Return the (X, Y) coordinate for the center point of the cell that contains the specified text.  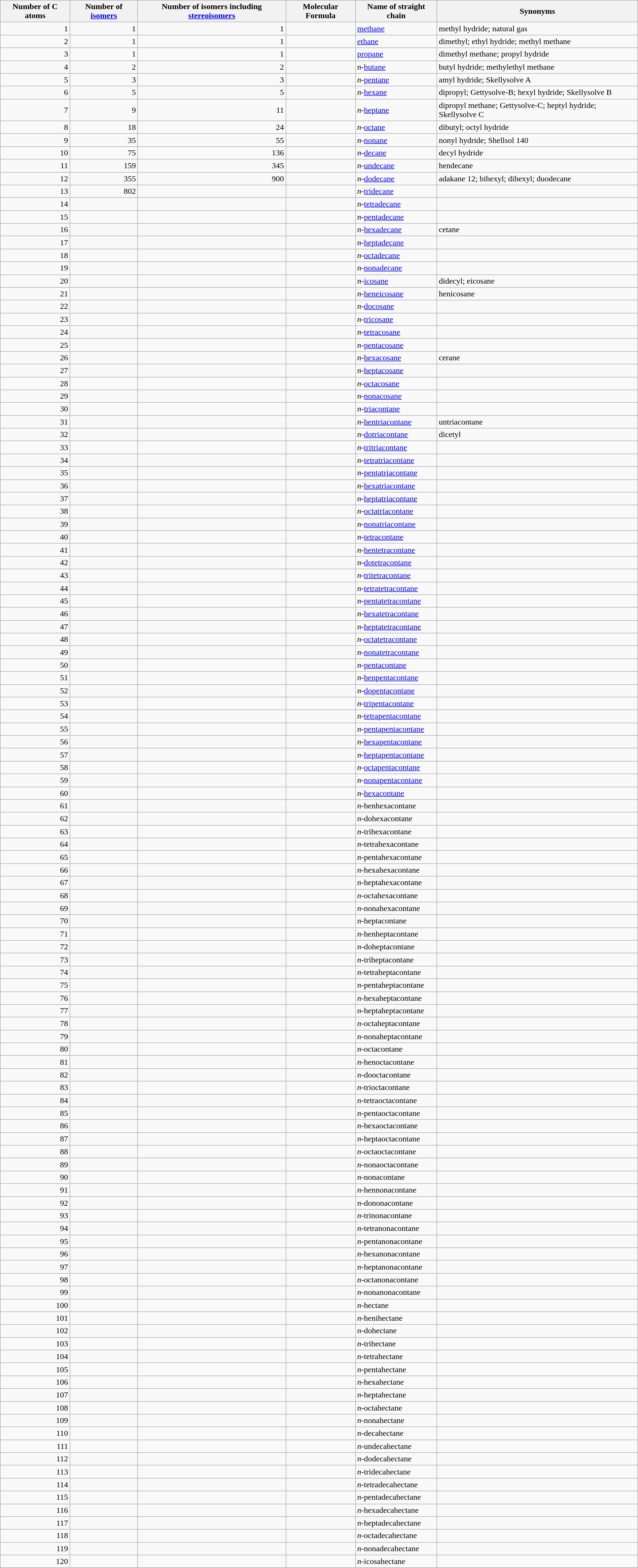
48 (35, 640)
27 (35, 370)
92 (35, 1203)
didecyl; eicosane (538, 281)
51 (35, 678)
38 (35, 511)
85 (35, 1113)
54 (35, 716)
n-dooctacontane (396, 1075)
105 (35, 1369)
n-hexatetracontane (396, 614)
111 (35, 1446)
n-tridecane (396, 191)
32 (35, 435)
n-undecane (396, 166)
n-heptapentacontane (396, 755)
56 (35, 742)
44 (35, 588)
n-octane (396, 127)
n-octacontane (396, 1049)
355 (104, 179)
60 (35, 793)
n-octadecahectane (396, 1536)
n-hexaoctacontane (396, 1126)
n-octahexacontane (396, 896)
28 (35, 383)
n-nonatriacontane (396, 524)
n-dopentacontane (396, 691)
n-tetraheptacontane (396, 972)
22 (35, 306)
n-nonaheptacontane (396, 1036)
113 (35, 1472)
13 (35, 191)
n-hexapentacontane (396, 742)
propane (396, 54)
n-pentatetracontane (396, 601)
79 (35, 1036)
37 (35, 499)
n-nonacosane (396, 396)
19 (35, 268)
n-heptahexacontane (396, 883)
n-trihectane (396, 1344)
n-octacosane (396, 383)
6 (35, 93)
n-hexaheptacontane (396, 998)
untriacontane (538, 422)
henicosane (538, 294)
112 (35, 1459)
76 (35, 998)
93 (35, 1216)
ethane (396, 41)
n-heptatetracontane (396, 627)
8 (35, 127)
n-henpentacontane (396, 678)
n-octatetracontane (396, 640)
78 (35, 1024)
16 (35, 230)
n-pentahectane (396, 1369)
40 (35, 537)
dicetyl (538, 435)
n-heptaoctacontane (396, 1139)
amyl hydride; Skellysolve A (538, 80)
n-tetranonacontane (396, 1229)
n-henoctacontane (396, 1062)
n-nonahectane (396, 1421)
84 (35, 1100)
50 (35, 665)
cerane (538, 358)
25 (35, 345)
methyl hydride; natural gas (538, 29)
n-hexadecane (396, 230)
70 (35, 921)
n-hexadecahectane (396, 1510)
n-docosane (396, 306)
n-trioctacontane (396, 1088)
n-tritriacontane (396, 447)
77 (35, 1011)
n-heptatriacontane (396, 499)
49 (35, 652)
n-butane (396, 67)
68 (35, 896)
71 (35, 934)
90 (35, 1177)
n-tetradecahectane (396, 1485)
hendecane (538, 166)
dimethyl methane; propyl hydride (538, 54)
n-tetrahectane (396, 1356)
69 (35, 908)
n-tripentacontane (396, 703)
n-hennonacontane (396, 1190)
n-tritetracontane (396, 575)
345 (212, 166)
87 (35, 1139)
43 (35, 575)
57 (35, 755)
67 (35, 883)
Molecular Formula (320, 11)
n-dononacontane (396, 1203)
34 (35, 460)
n-tetratriacontane (396, 460)
methane (396, 29)
62 (35, 819)
n-nonapentacontane (396, 780)
butyl hydride; methylethyl methane (538, 67)
36 (35, 486)
n-nonadecane (396, 268)
n-nonadecahectane (396, 1548)
dipropyl methane; Gettysolve-C; heptyl hydride; Skellysolve C (538, 110)
n-hexahectane (396, 1382)
n-triacontane (396, 409)
58 (35, 767)
n-pentacosane (396, 345)
120 (35, 1561)
Number of isomers including stereoisomers (212, 11)
n-heptanonacontane (396, 1267)
n-hectane (396, 1305)
103 (35, 1344)
dimethyl; ethyl hydride; methyl methane (538, 41)
66 (35, 870)
91 (35, 1190)
74 (35, 972)
n-pentaoctacontane (396, 1113)
n-nonaoctacontane (396, 1164)
n-henihectane (396, 1318)
n-pentatriacontane (396, 473)
14 (35, 204)
decyl hydride (538, 153)
n-heptane (396, 110)
cetane (538, 230)
n-trinonacontane (396, 1216)
23 (35, 319)
n-pentanonacontane (396, 1241)
17 (35, 243)
n-octaheptacontane (396, 1024)
n-icosahectane (396, 1561)
136 (212, 153)
107 (35, 1395)
100 (35, 1305)
n-tricosane (396, 319)
n-tetracosane (396, 332)
118 (35, 1536)
n-octapentacontane (396, 767)
900 (212, 179)
4 (35, 67)
dipropyl; Gettysolve-B; hexyl hydride; Skellysolve B (538, 93)
n-nonahexacontane (396, 908)
n-octaoctacontane (396, 1152)
31 (35, 422)
59 (35, 780)
n-nonane (396, 140)
n-hexanonacontane (396, 1254)
n-tetrahexacontane (396, 844)
108 (35, 1408)
63 (35, 832)
n-henheptacontane (396, 934)
n-pentaheptacontane (396, 985)
n-undecahectane (396, 1446)
47 (35, 627)
n-octanonacontane (396, 1280)
n-hentetracontane (396, 550)
98 (35, 1280)
61 (35, 806)
45 (35, 601)
n-dohectane (396, 1331)
20 (35, 281)
n-dodecahectane (396, 1459)
n-nonatetracontane (396, 652)
n-dodecane (396, 179)
n-doheptacontane (396, 947)
802 (104, 191)
n-heptadecahectane (396, 1523)
n-heptadecane (396, 243)
104 (35, 1356)
80 (35, 1049)
n-heptaheptacontane (396, 1011)
95 (35, 1241)
n-dohexacontane (396, 819)
n-hexacontane (396, 793)
n-pentahexacontane (396, 857)
53 (35, 703)
117 (35, 1523)
n-pentadecane (396, 217)
adakane 12; bihexyl; dihexyl; duodecane (538, 179)
33 (35, 447)
n-tetradecane (396, 204)
42 (35, 562)
52 (35, 691)
n-henhexacontane (396, 806)
n-heptahectane (396, 1395)
96 (35, 1254)
n-decane (396, 153)
Name of straight chain (396, 11)
n-dotriacontane (396, 435)
n-tridecahectane (396, 1472)
nonyl hydride; Shellsol 140 (538, 140)
12 (35, 179)
n-pentapentacontane (396, 729)
n-nonanonacontane (396, 1292)
n-triheptacontane (396, 959)
n-heptacosane (396, 370)
159 (104, 166)
89 (35, 1164)
29 (35, 396)
41 (35, 550)
n-icosane (396, 281)
n-octadecane (396, 255)
102 (35, 1331)
94 (35, 1229)
n-trihexacontane (396, 832)
n-dotetracontane (396, 562)
n-heneicosane (396, 294)
n-octahectane (396, 1408)
116 (35, 1510)
26 (35, 358)
15 (35, 217)
106 (35, 1382)
dibutyl; octyl hydride (538, 127)
Number of C atoms (35, 11)
86 (35, 1126)
n-tetratetracontane (396, 588)
n-hexane (396, 93)
119 (35, 1548)
73 (35, 959)
39 (35, 524)
n-decahectane (396, 1433)
n-hexatriacontane (396, 486)
n-hentriacontane (396, 422)
83 (35, 1088)
n-pentacontane (396, 665)
n-nonacontane (396, 1177)
n-heptacontane (396, 921)
65 (35, 857)
64 (35, 844)
n-pentadecahectane (396, 1497)
101 (35, 1318)
97 (35, 1267)
n-pentane (396, 80)
99 (35, 1292)
81 (35, 1062)
7 (35, 110)
115 (35, 1497)
n-hexahexacontane (396, 870)
30 (35, 409)
46 (35, 614)
n-octatriacontane (396, 511)
n-tetrapentacontane (396, 716)
Synonyms (538, 11)
21 (35, 294)
114 (35, 1485)
n-tetracontane (396, 537)
82 (35, 1075)
110 (35, 1433)
n-hexacosane (396, 358)
72 (35, 947)
88 (35, 1152)
10 (35, 153)
109 (35, 1421)
Number of isomers (104, 11)
n-tetraoctacontane (396, 1100)
